Find where the given text appears and provide that cell's center as (x, y) coordinate. 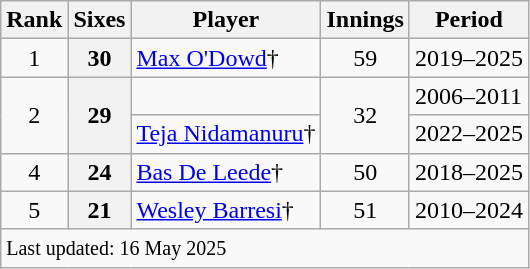
Sixes (100, 20)
Innings (365, 20)
5 (34, 210)
Wesley Barresi† (226, 210)
24 (100, 172)
Last updated: 16 May 2025 (265, 248)
50 (365, 172)
1 (34, 58)
Bas De Leede† (226, 172)
4 (34, 172)
Rank (34, 20)
32 (365, 115)
2 (34, 115)
Max O'Dowd† (226, 58)
2022–2025 (468, 134)
30 (100, 58)
2010–2024 (468, 210)
59 (365, 58)
29 (100, 115)
Period (468, 20)
Player (226, 20)
21 (100, 210)
2018–2025 (468, 172)
Teja Nidamanuru† (226, 134)
2006–2011 (468, 96)
51 (365, 210)
2019–2025 (468, 58)
